Locate the cell with the specified text and output its [X, Y] center coordinate. 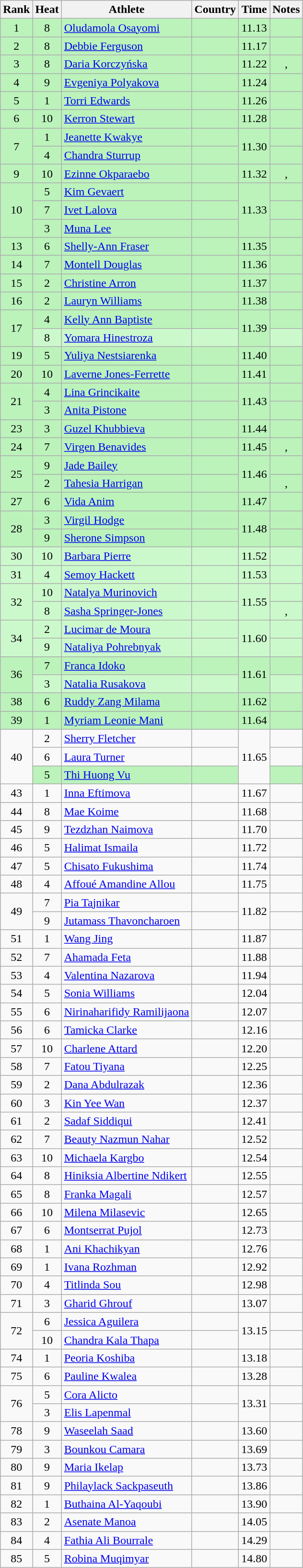
Chandra Sturrup [127, 155]
Wang Jing [127, 939]
11.33 [254, 210]
Ruddy Zang Milama [127, 702]
44 [16, 812]
Fatou Tiyana [127, 1066]
63 [16, 1158]
Christine Arron [127, 283]
85 [16, 1558]
Ahamada Feta [127, 957]
11.52 [254, 556]
Pia Tajnikar [127, 902]
54 [16, 993]
13.31 [254, 1404]
Titlinda Sou [127, 1285]
Bounkou Camara [127, 1449]
Hiniksia Albertine Ndikert [127, 1176]
19 [16, 356]
Waseelah Saad [127, 1431]
69 [16, 1267]
12.57 [254, 1194]
Montell Douglas [127, 265]
38 [16, 702]
76 [16, 1404]
Pauline Kwalea [127, 1376]
11.17 [254, 46]
40 [16, 756]
24 [16, 447]
11.53 [254, 575]
Elis Lapenmal [127, 1413]
11.74 [254, 866]
11.48 [254, 529]
11.55 [254, 602]
Franka Magali [127, 1194]
12.55 [254, 1176]
Jutamass Thavoncharoen [127, 921]
23 [16, 429]
12.98 [254, 1285]
13.07 [254, 1303]
11.67 [254, 793]
59 [16, 1084]
12.52 [254, 1139]
13 [16, 247]
74 [16, 1358]
12.04 [254, 993]
Robina Muqimyar [127, 1558]
11.94 [254, 975]
21 [16, 401]
11.44 [254, 429]
12.76 [254, 1249]
51 [16, 939]
60 [16, 1103]
Affoué Amandine Allou [127, 884]
Montserrat Pujol [127, 1230]
Nataliya Pohrebnyak [127, 647]
11.39 [254, 328]
11.43 [254, 401]
Asenate Manoa [127, 1522]
11.22 [254, 64]
11.64 [254, 720]
11.75 [254, 884]
Natalya Murinovich [127, 593]
11.68 [254, 812]
11.13 [254, 28]
Nirinaharifidy Ramilijaona [127, 1012]
Halimat Ismaila [127, 848]
83 [16, 1522]
11.36 [254, 265]
52 [16, 957]
11.62 [254, 702]
11.40 [254, 356]
Beauty Nazmun Nahar [127, 1139]
14.05 [254, 1522]
39 [16, 720]
Thi Huong Vu [127, 775]
Ezinne Okparaebo [127, 173]
75 [16, 1376]
58 [16, 1066]
61 [16, 1121]
11.38 [254, 301]
11.72 [254, 848]
20 [16, 374]
Philaylack Sackpaseuth [127, 1486]
Kelly Ann Baptiste [127, 319]
11.45 [254, 447]
16 [16, 301]
Lina Grincikaite [127, 392]
11.87 [254, 939]
Ivet Lalova [127, 210]
11.37 [254, 283]
13.28 [254, 1376]
13.69 [254, 1449]
Cora Alicto [127, 1395]
Yomara Hinestroza [127, 338]
Ivana Rozhman [127, 1267]
Valentina Nazarova [127, 975]
11.41 [254, 374]
Tamicka Clarke [127, 1030]
66 [16, 1212]
Oludamola Osayomi [127, 28]
81 [16, 1486]
12.41 [254, 1121]
Barbara Pierre [127, 556]
12.36 [254, 1084]
13.73 [254, 1467]
Jeanette Kwakye [127, 137]
36 [16, 675]
12.07 [254, 1012]
82 [16, 1504]
30 [16, 556]
72 [16, 1331]
14.29 [254, 1540]
70 [16, 1285]
57 [16, 1048]
Kerron Stewart [127, 119]
Heat [47, 10]
11.88 [254, 957]
Maria Ikelap [127, 1467]
Yuliya Nestsiarenka [127, 356]
14 [16, 265]
Sasha Springer-Jones [127, 611]
12.54 [254, 1158]
62 [16, 1139]
13.86 [254, 1486]
13.60 [254, 1431]
80 [16, 1467]
12.37 [254, 1103]
11.47 [254, 501]
Tezdzhan Naimova [127, 830]
28 [16, 529]
15 [16, 283]
67 [16, 1230]
Chandra Kala Thapa [127, 1340]
27 [16, 501]
12.65 [254, 1212]
11.26 [254, 101]
Lauryn Williams [127, 301]
Debbie Ferguson [127, 46]
13.15 [254, 1331]
Myriam Leonie Mani [127, 720]
65 [16, 1194]
12.73 [254, 1230]
Vida Anim [127, 501]
Ani Khachikyan [127, 1249]
Shelly-Ann Fraser [127, 247]
Country [215, 10]
Sherone Simpson [127, 538]
Dana Abdulrazak [127, 1084]
Rank [16, 10]
12.92 [254, 1267]
Mae Koime [127, 812]
Peoria Koshiba [127, 1358]
45 [16, 830]
49 [16, 912]
11.61 [254, 675]
Chisato Fukushima [127, 866]
31 [16, 575]
Guzel Khubbieva [127, 429]
Natalia Rusakova [127, 684]
Daria Korczyńska [127, 64]
13.18 [254, 1358]
55 [16, 1012]
Lucimar de Moura [127, 629]
84 [16, 1540]
11.70 [254, 830]
Semoy Hackett [127, 575]
12.16 [254, 1030]
64 [16, 1176]
11.24 [254, 82]
Virgil Hodge [127, 519]
Inna Eftimova [127, 793]
Tahesia Harrigan [127, 483]
53 [16, 975]
Kim Gevaert [127, 192]
Kin Yee Wan [127, 1103]
11.32 [254, 173]
Gharid Ghrouf [127, 1303]
Fathia Ali Bourrale [127, 1540]
25 [16, 474]
Time [254, 10]
Michaela Kargbo [127, 1158]
48 [16, 884]
13.90 [254, 1504]
Notes [286, 10]
11.60 [254, 638]
Sadaf Siddiqui [127, 1121]
12.25 [254, 1066]
11.35 [254, 247]
11.46 [254, 474]
11.65 [254, 756]
47 [16, 866]
Milena Milasevic [127, 1212]
Anita Pistone [127, 410]
43 [16, 793]
32 [16, 602]
Laverne Jones-Ferrette [127, 374]
Torri Edwards [127, 101]
78 [16, 1431]
Buthaina Al-Yaqoubi [127, 1504]
Sherry Fletcher [127, 738]
Jessica Aguilera [127, 1321]
56 [16, 1030]
11.82 [254, 912]
Virgen Benavides [127, 447]
68 [16, 1249]
Jade Bailey [127, 465]
17 [16, 328]
Franca Idoko [127, 666]
Evgeniya Polyakova [127, 82]
Muna Lee [127, 228]
Athlete [127, 10]
Charlene Attard [127, 1048]
Sonia Williams [127, 993]
34 [16, 638]
14.80 [254, 1558]
71 [16, 1303]
11.30 [254, 146]
Laura Turner [127, 756]
11.28 [254, 119]
46 [16, 848]
79 [16, 1449]
12.20 [254, 1048]
